Detect which cell encompasses the target text, then output its (x, y) center coordinate. 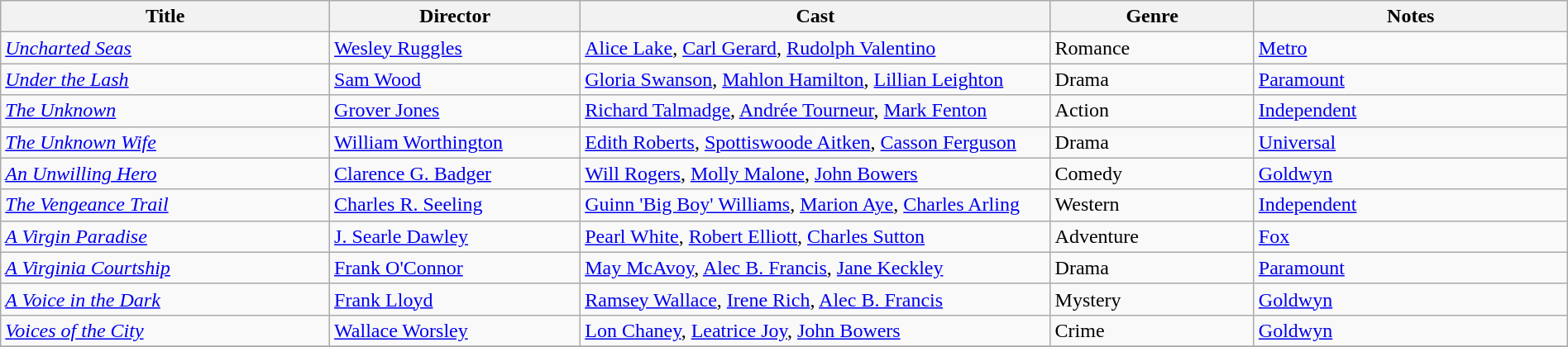
Richard Talmadge, Andrée Tourneur, Mark Fenton (815, 111)
Edith Roberts, Spottiswoode Aitken, Casson Ferguson (815, 142)
May McAvoy, Alec B. Francis, Jane Keckley (815, 268)
Comedy (1152, 173)
Sam Wood (455, 79)
Frank Lloyd (455, 299)
Under the Lash (165, 79)
Wallace Worsley (455, 330)
Voices of the City (165, 330)
Gloria Swanson, Mahlon Hamilton, Lillian Leighton (815, 79)
Uncharted Seas (165, 48)
The Unknown Wife (165, 142)
Grover Jones (455, 111)
Western (1152, 205)
Charles R. Seeling (455, 205)
Metro (1411, 48)
Ramsey Wallace, Irene Rich, Alec B. Francis (815, 299)
Fox (1411, 236)
Clarence G. Badger (455, 173)
An Unwilling Hero (165, 173)
The Vengeance Trail (165, 205)
A Virgin Paradise (165, 236)
Will Rogers, Molly Malone, John Bowers (815, 173)
Crime (1152, 330)
Mystery (1152, 299)
Lon Chaney, Leatrice Joy, John Bowers (815, 330)
William Worthington (455, 142)
Frank O'Connor (455, 268)
Cast (815, 17)
Universal (1411, 142)
Adventure (1152, 236)
A Virginia Courtship (165, 268)
J. Searle Dawley (455, 236)
Title (165, 17)
Alice Lake, Carl Gerard, Rudolph Valentino (815, 48)
Genre (1152, 17)
Wesley Ruggles (455, 48)
Action (1152, 111)
Romance (1152, 48)
Notes (1411, 17)
A Voice in the Dark (165, 299)
Guinn 'Big Boy' Williams, Marion Aye, Charles Arling (815, 205)
Director (455, 17)
Pearl White, Robert Elliott, Charles Sutton (815, 236)
The Unknown (165, 111)
